Return (x, y) of the center of cell containing provided text 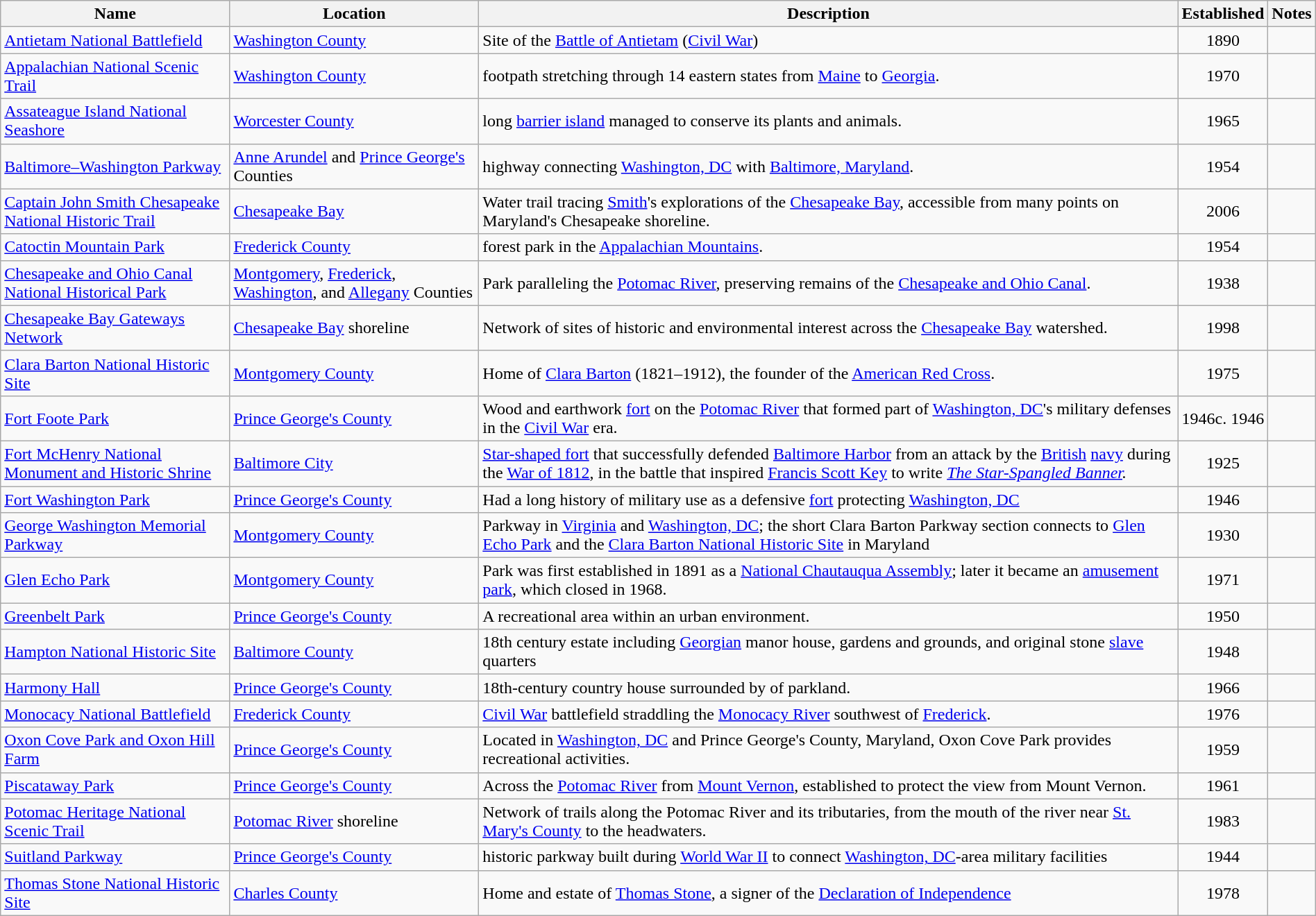
Location (354, 14)
Park was first established in 1891 as a National Chautauqua Assembly; later it became an amusement park, which closed in 1968. (829, 580)
1998 (1223, 328)
Harmony Hall (115, 688)
Name (115, 14)
Potomac Heritage National Scenic Trail (115, 822)
Water trail tracing Smith's explorations of the Chesapeake Bay, accessible from many points on Maryland's Chesapeake shoreline. (829, 211)
Captain John Smith Chesapeake National Historic Trail (115, 211)
Hampton National Historic Site (115, 652)
2006 (1223, 211)
1976 (1223, 714)
1950 (1223, 616)
1983 (1223, 822)
Clara Barton National Historic Site (115, 373)
18th-century country house surrounded by of parkland. (829, 688)
Network of trails along the Potomac River and its tributaries, from the mouth of the river near St. Mary's County to the headwaters. (829, 822)
Baltimore City (354, 464)
Located in Washington, DC and Prince George's County, Maryland, Oxon Cove Park provides recreational activities. (829, 749)
1946c. 1946 (1223, 418)
Civil War battlefield straddling the Monocacy River southwest of Frederick. (829, 714)
Anne Arundel and Prince George's Counties (354, 167)
long barrier island managed to conserve its plants and animals. (829, 121)
1966 (1223, 688)
Wood and earthwork fort on the Potomac River that formed part of Washington, DC's military defenses in the Civil War era. (829, 418)
Worcester County (354, 121)
Fort Foote Park (115, 418)
1930 (1223, 536)
1948 (1223, 652)
Greenbelt Park (115, 616)
Charles County (354, 892)
George Washington Memorial Parkway (115, 536)
Site of the Battle of Antietam (Civil War) (829, 40)
Suitland Parkway (115, 857)
18th century estate including Georgian manor house, gardens and grounds, and original stone slave quarters (829, 652)
Glen Echo Park (115, 580)
Had a long history of military use as a defensive fort protecting Washington, DC (829, 499)
Potomac River shoreline (354, 822)
1959 (1223, 749)
Network of sites of historic and environmental interest across the Chesapeake Bay watershed. (829, 328)
Home and estate of Thomas Stone, a signer of the Declaration of Independence (829, 892)
Park paralleling the Potomac River, preserving remains of the Chesapeake and Ohio Canal. (829, 283)
Description (829, 14)
forest park in the Appalachian Mountains. (829, 247)
1890 (1223, 40)
Notes (1292, 14)
Chesapeake and Ohio Canal National Historical Park (115, 283)
1975 (1223, 373)
1946 (1223, 499)
1944 (1223, 857)
1971 (1223, 580)
Established (1223, 14)
Home of Clara Barton (1821–1912), the founder of the American Red Cross. (829, 373)
Montgomery, Frederick, Washington, and Allegany Counties (354, 283)
Piscataway Park (115, 786)
Oxon Cove Park and Oxon Hill Farm (115, 749)
1961 (1223, 786)
1978 (1223, 892)
Assateague Island National Seashore (115, 121)
A recreational area within an urban environment. (829, 616)
Baltimore–Washington Parkway (115, 167)
Appalachian National Scenic Trail (115, 76)
highway connecting Washington, DC with Baltimore, Maryland. (829, 167)
historic parkway built during World War II to connect Washington, DC-area military facilities (829, 857)
1965 (1223, 121)
Chesapeake Bay shoreline (354, 328)
1970 (1223, 76)
1938 (1223, 283)
Across the Potomac River from Mount Vernon, established to protect the view from Mount Vernon. (829, 786)
Catoctin Mountain Park (115, 247)
Thomas Stone National Historic Site (115, 892)
1925 (1223, 464)
Chesapeake Bay (354, 211)
Monocacy National Battlefield (115, 714)
footpath stretching through 14 eastern states from Maine to Georgia. (829, 76)
Chesapeake Bay Gateways Network (115, 328)
Antietam National Battlefield (115, 40)
Fort McHenry National Monument and Historic Shrine (115, 464)
Fort Washington Park (115, 499)
Baltimore County (354, 652)
